For the text-containing cell, return its midpoint in [x, y] coordinate format. 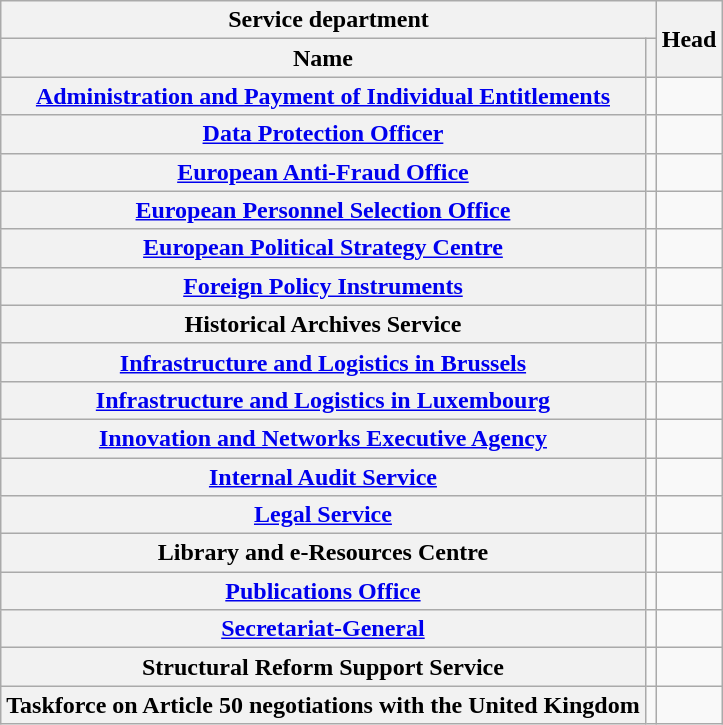
European Personnel Selection Office [323, 210]
Infrastructure and Logistics in Brussels [323, 362]
Name [323, 58]
Infrastructure and Logistics in Luxembourg [323, 400]
Internal Audit Service [323, 477]
Foreign Policy Instruments [323, 286]
Administration and Payment of Individual Entitlements [323, 96]
Service department [328, 20]
Data Protection Officer [323, 134]
Legal Service [323, 515]
Structural Reform Support Service [323, 667]
Taskforce on Article 50 negotiations with the United Kingdom [323, 705]
Innovation and Networks Executive Agency [323, 438]
Head [689, 39]
Historical Archives Service [323, 324]
Library and e-Resources Centre [323, 553]
European Political Strategy Centre [323, 248]
Publications Office [323, 591]
European Anti-Fraud Office [323, 172]
Secretariat-General [323, 629]
